Extract the [X, Y] coordinate from the center of the cell holding the provided text.  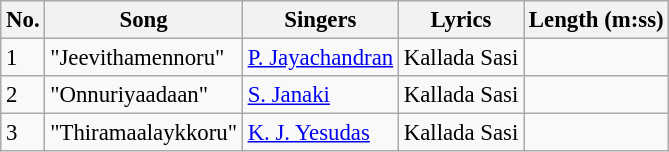
1 [23, 58]
"Jeevithamennoru" [144, 58]
P. Jayachandran [320, 58]
Singers [320, 20]
K. J. Yesudas [320, 133]
Length (m:ss) [596, 20]
Lyrics [460, 20]
2 [23, 95]
Song [144, 20]
No. [23, 20]
3 [23, 133]
"Thiramaalaykkoru" [144, 133]
"Onnuriyaadaan" [144, 95]
S. Janaki [320, 95]
